Output the [x, y] coordinate of the center of the cell containing the given text.  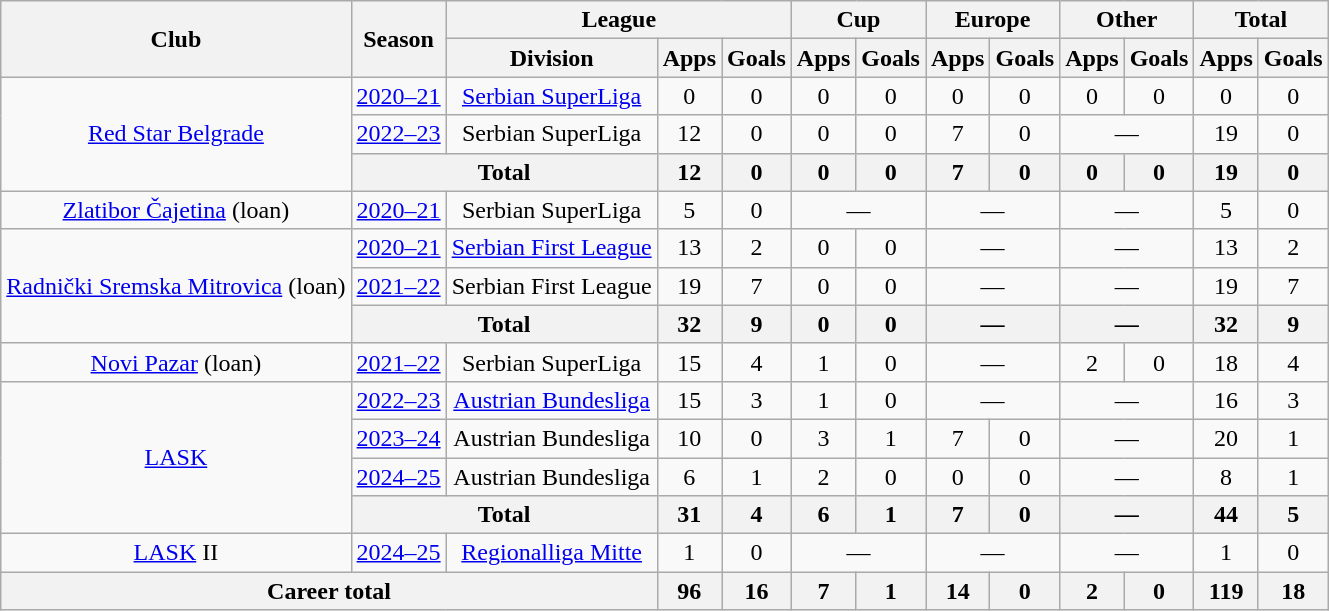
96 [689, 591]
Red Star Belgrade [176, 134]
Season [398, 39]
Europe [993, 20]
119 [1226, 591]
Other [1127, 20]
Regionalliga Mitte [552, 553]
2023–24 [398, 438]
LASK II [176, 553]
Career total [329, 591]
Division [552, 58]
44 [1226, 515]
31 [689, 515]
20 [1226, 438]
10 [689, 438]
LASK [176, 457]
League [618, 20]
14 [958, 591]
8 [1226, 477]
Zlatibor Čajetina (loan) [176, 210]
Novi Pazar (loan) [176, 362]
Cup [858, 20]
Radnički Sremska Mitrovica (loan) [176, 286]
Club [176, 39]
